From the cell containing the given text, extract its center point as (X, Y) coordinate. 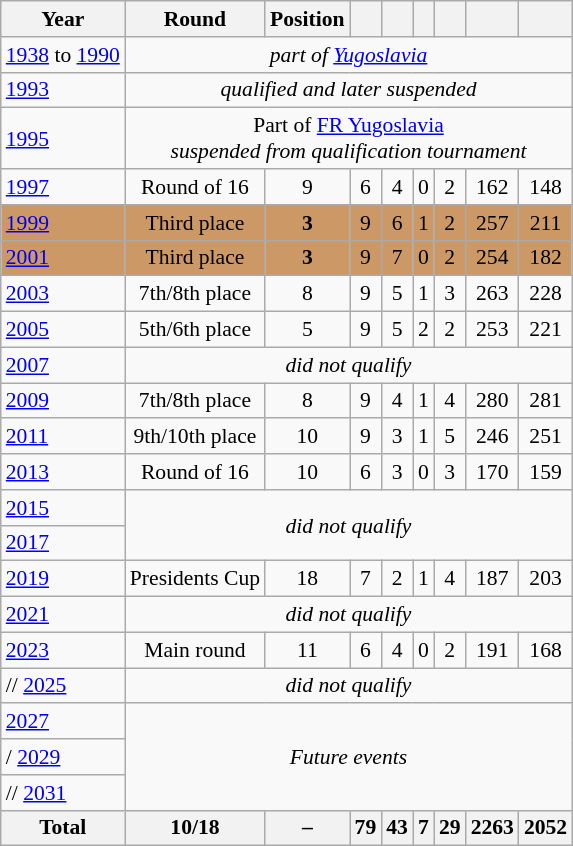
228 (546, 294)
– (307, 828)
Main round (195, 650)
2017 (63, 543)
281 (546, 401)
Year (63, 19)
2001 (63, 258)
148 (546, 187)
246 (492, 437)
2009 (63, 401)
263 (492, 294)
43 (397, 828)
170 (492, 472)
10/18 (195, 828)
168 (546, 650)
5th/6th place (195, 330)
2013 (63, 472)
part of Yugoslavia (348, 55)
2021 (63, 615)
2005 (63, 330)
2003 (63, 294)
// 2031 (63, 793)
254 (492, 258)
9th/10th place (195, 437)
Part of FR Yugoslavia suspended from qualification tournament (348, 138)
187 (492, 579)
2011 (63, 437)
191 (492, 650)
29 (450, 828)
251 (546, 437)
18 (307, 579)
257 (492, 223)
1995 (63, 138)
1999 (63, 223)
Round (195, 19)
2015 (63, 508)
// 2025 (63, 686)
2019 (63, 579)
221 (546, 330)
11 (307, 650)
79 (366, 828)
Total (63, 828)
203 (546, 579)
280 (492, 401)
182 (546, 258)
1938 to 1990 (63, 55)
2263 (492, 828)
162 (492, 187)
Future events (348, 758)
1997 (63, 187)
159 (546, 472)
qualified and later suspended (348, 90)
1993 (63, 90)
Position (307, 19)
211 (546, 223)
253 (492, 330)
2007 (63, 365)
Presidents Cup (195, 579)
/ 2029 (63, 757)
2023 (63, 650)
2027 (63, 722)
2052 (546, 828)
